Provide the [x, y] coordinate of the cell's center where the given text is located.  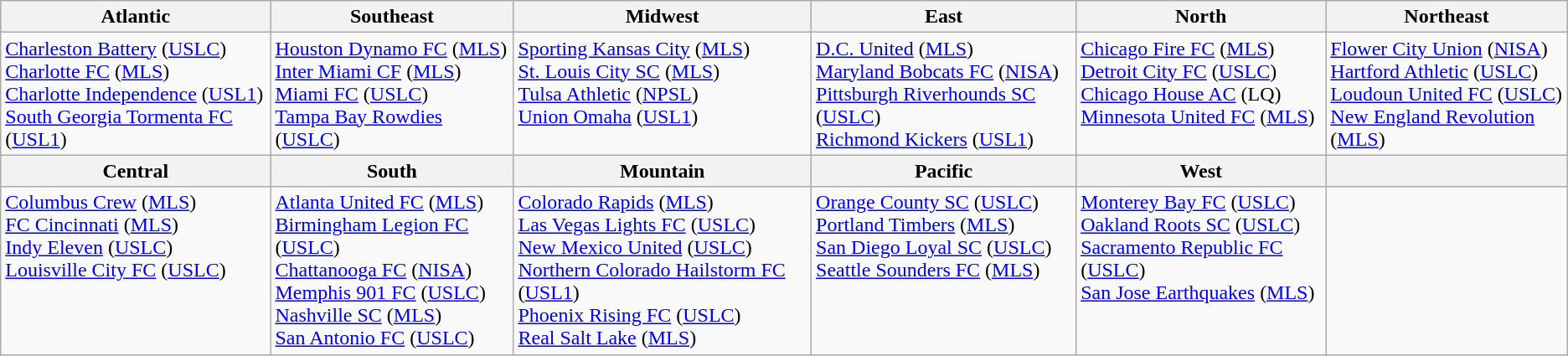
East [944, 17]
Chicago Fire FC (MLS)Detroit City FC (USLC)Chicago House AC (LQ)Minnesota United FC (MLS) [1201, 94]
Flower City Union (NISA)Hartford Athletic (USLC)Loudoun United FC (USLC)New England Revolution (MLS) [1447, 94]
Northeast [1447, 17]
West [1201, 171]
South [392, 171]
Atlantic [136, 17]
Sporting Kansas City (MLS)St. Louis City SC (MLS)Tulsa Athletic (NPSL)Union Omaha (USL1) [663, 94]
Charleston Battery (USLC)Charlotte FC (MLS)Charlotte Independence (USL1)South Georgia Tormenta FC (USL1) [136, 94]
Orange County SC (USLC)Portland Timbers (MLS)San Diego Loyal SC (USLC)Seattle Sounders FC (MLS) [944, 271]
Mountain [663, 171]
Midwest [663, 17]
North [1201, 17]
Monterey Bay FC (USLC)Oakland Roots SC (USLC)Sacramento Republic FC (USLC)San Jose Earthquakes (MLS) [1201, 271]
Central [136, 171]
Atlanta United FC (MLS)Birmingham Legion FC (USLC)Chattanooga FC (NISA)Memphis 901 FC (USLC)Nashville SC (MLS)San Antonio FC (USLC) [392, 271]
Pacific [944, 171]
Columbus Crew (MLS)FC Cincinnati (MLS)Indy Eleven (USLC)Louisville City FC (USLC) [136, 271]
Southeast [392, 17]
D.C. United (MLS)Maryland Bobcats FC (NISA)Pittsburgh Riverhounds SC (USLC)Richmond Kickers (USL1) [944, 94]
Houston Dynamo FC (MLS)Inter Miami CF (MLS)Miami FC (USLC)Tampa Bay Rowdies (USLC) [392, 94]
